Determine the [x, y] coordinate at the center of the cell enclosing the given text.  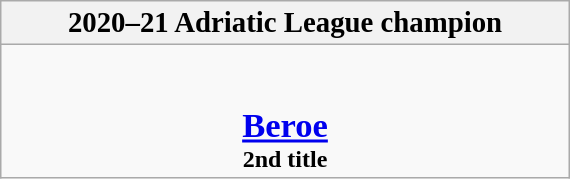
Beroe 2nd title [284, 112]
2020–21 Adriatic League champion [284, 23]
